Detect which cell encompasses the target text, then output its [X, Y] center coordinate. 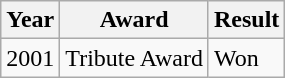
Tribute Award [134, 58]
2001 [30, 58]
Won [246, 58]
Year [30, 20]
Award [134, 20]
Result [246, 20]
